Determine the (X, Y) coordinate at the center of the cell enclosing the given text.  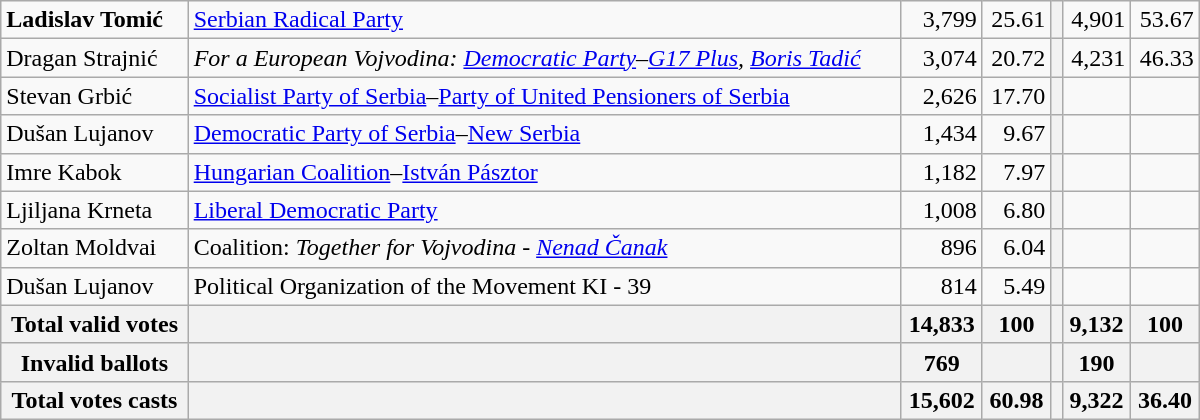
Ladislav Tomić (94, 20)
Serbian Radical Party (544, 20)
190 (1096, 362)
Liberal Democratic Party (544, 210)
Zoltan Moldvai (94, 248)
896 (942, 248)
Democratic Party of Serbia–New Serbia (544, 134)
3,799 (942, 20)
60.98 (1016, 400)
14,833 (942, 324)
36.40 (1166, 400)
Political Organization of the Movement KI - 39 (544, 286)
814 (942, 286)
46.33 (1166, 58)
Imre Kabok (94, 172)
5.49 (1016, 286)
25.61 (1016, 20)
Total valid votes (94, 324)
15,602 (942, 400)
Hungarian Coalition–István Pásztor (544, 172)
For a European Vojvodina: Democratic Party–G17 Plus, Boris Tadić (544, 58)
4,231 (1096, 58)
2,626 (942, 96)
3,074 (942, 58)
20.72 (1016, 58)
1,182 (942, 172)
Total votes casts (94, 400)
Stevan Grbić (94, 96)
6.80 (1016, 210)
1,008 (942, 210)
Dragan Strajnić (94, 58)
Coalition: Together for Vojvodina - Nenad Čanak (544, 248)
17.70 (1016, 96)
769 (942, 362)
9,132 (1096, 324)
9,322 (1096, 400)
6.04 (1016, 248)
Socialist Party of Serbia–Party of United Pensioners of Serbia (544, 96)
1,434 (942, 134)
Invalid ballots (94, 362)
9.67 (1016, 134)
53.67 (1166, 20)
4,901 (1096, 20)
7.97 (1016, 172)
Ljiljana Krneta (94, 210)
